Find where the given text appears and provide that cell's center as [X, Y] coordinate. 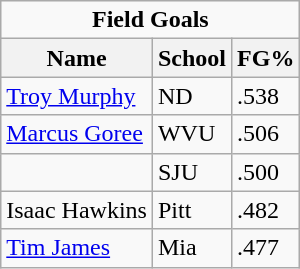
.506 [266, 134]
Tim James [77, 248]
.482 [266, 210]
.500 [266, 172]
SJU [192, 172]
WVU [192, 134]
School [192, 58]
Isaac Hawkins [77, 210]
Troy Murphy [77, 96]
Marcus Goree [77, 134]
.538 [266, 96]
Name [77, 58]
.477 [266, 248]
Mia [192, 248]
ND [192, 96]
FG% [266, 58]
Field Goals [150, 20]
Pitt [192, 210]
